Search for the cell housing the specified text and yield its (x, y) center coordinate. 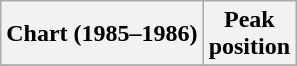
Chart (1985–1986) (102, 34)
Peakposition (249, 34)
